Search for the cell housing the specified text and yield its [X, Y] center coordinate. 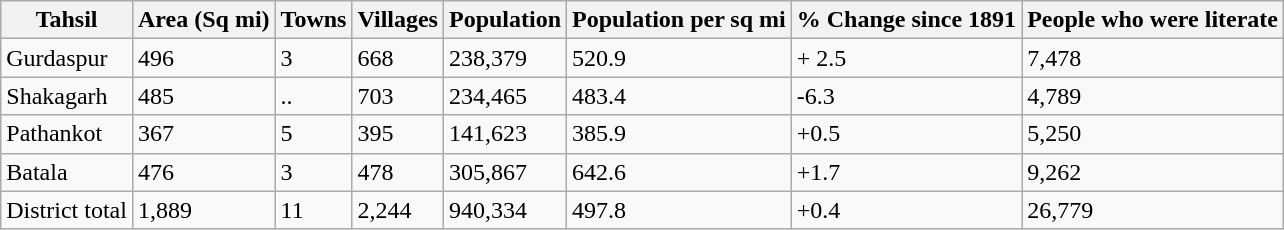
+ 2.5 [906, 58]
234,465 [504, 96]
Population [504, 20]
-6.3 [906, 96]
395 [398, 134]
.. [314, 96]
496 [204, 58]
+0.5 [906, 134]
141,623 [504, 134]
11 [314, 210]
485 [204, 96]
483.4 [680, 96]
305,867 [504, 172]
People who were literate [1153, 20]
478 [398, 172]
Gurdaspur [67, 58]
Area (Sq mi) [204, 20]
Shakagarh [67, 96]
385.9 [680, 134]
+1.7 [906, 172]
940,334 [504, 210]
26,779 [1153, 210]
476 [204, 172]
642.6 [680, 172]
7,478 [1153, 58]
238,379 [504, 58]
9,262 [1153, 172]
1,889 [204, 210]
Pathankot [67, 134]
367 [204, 134]
+0.4 [906, 210]
Towns [314, 20]
Batala [67, 172]
5,250 [1153, 134]
520.9 [680, 58]
5 [314, 134]
497.8 [680, 210]
Villages [398, 20]
2,244 [398, 210]
668 [398, 58]
% Change since 1891 [906, 20]
4,789 [1153, 96]
Population per sq mi [680, 20]
District total [67, 210]
Tahsil [67, 20]
703 [398, 96]
